Extract the (x, y) coordinate from the center of the cell holding the provided text.  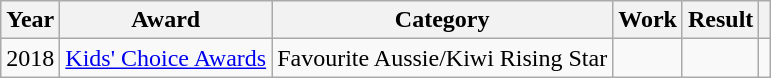
Kids' Choice Awards (166, 58)
Award (166, 20)
Favourite Aussie/Kiwi Rising Star (442, 58)
2018 (30, 58)
Result (720, 20)
Category (442, 20)
Year (30, 20)
Work (648, 20)
